Output the (x, y) coordinate of the center of the cell containing the given text.  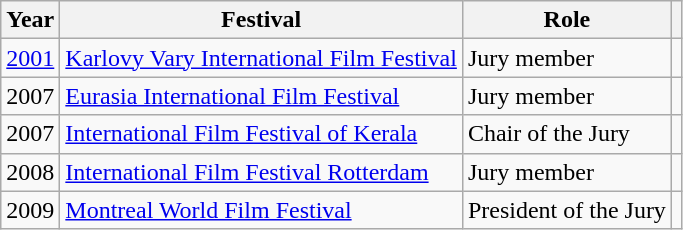
President of the Jury (566, 210)
Montreal World Film Festival (262, 210)
2009 (30, 210)
International Film Festival of Kerala (262, 134)
Festival (262, 20)
Role (566, 20)
International Film Festival Rotterdam (262, 172)
2001 (30, 58)
Year (30, 20)
Chair of the Jury (566, 134)
2008 (30, 172)
Eurasia International Film Festival (262, 96)
Karlovy Vary International Film Festival (262, 58)
